Provide the [X, Y] coordinate of the cell's center where the given text is located.  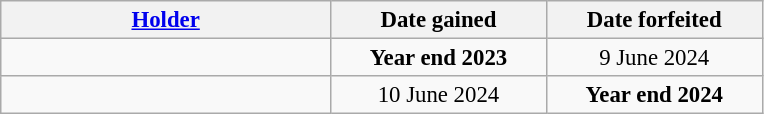
Year end 2024 [654, 95]
Date forfeited [654, 20]
9 June 2024 [654, 58]
Holder [166, 20]
Date gained [439, 20]
Year end 2023 [439, 58]
10 June 2024 [439, 95]
